Pinpoint the cell where the given text exists, returning its (x, y) midpoint coordinate. 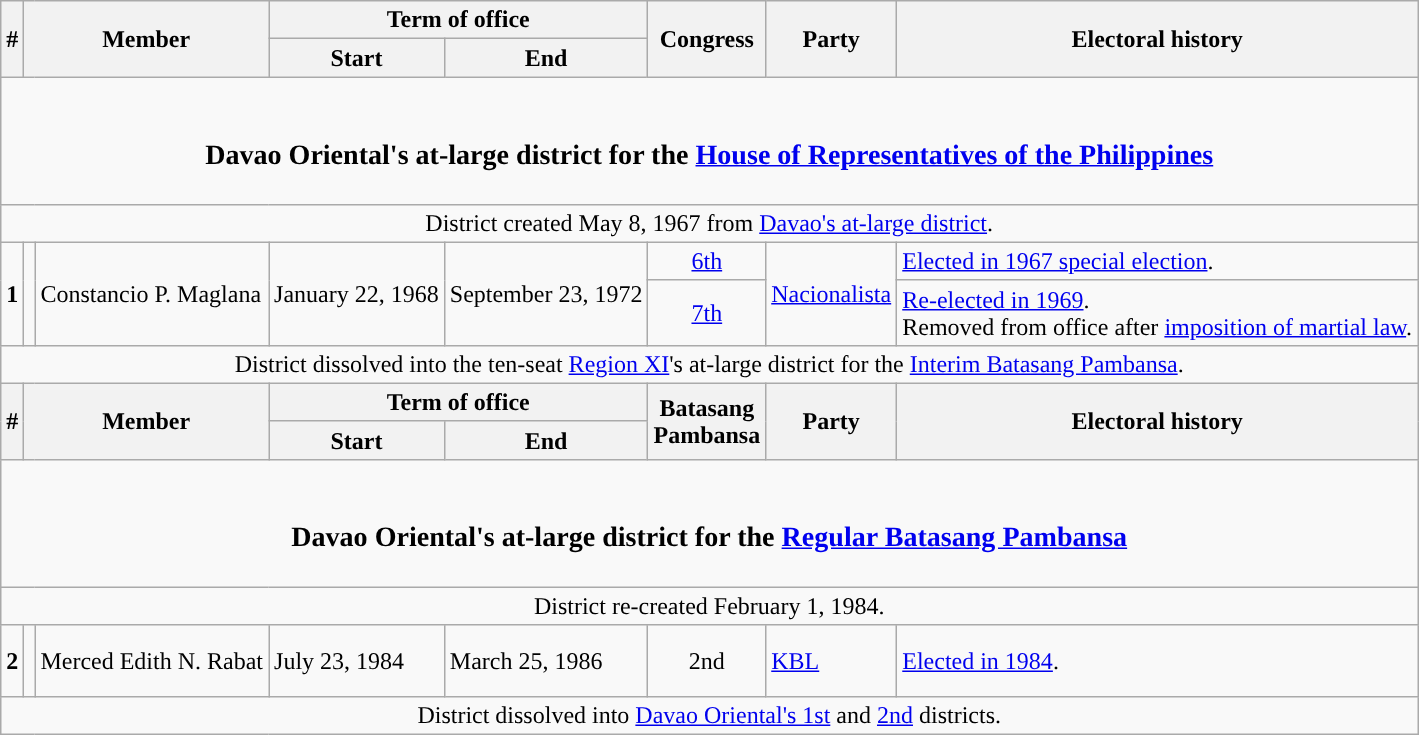
March 25, 1986 (546, 661)
2nd (707, 661)
September 23, 1972 (546, 294)
KBL (832, 661)
District dissolved into the ten-seat Region XI's at-large district for the Interim Batasang Pambansa. (710, 364)
Constancio P. Maglana (152, 294)
7th (707, 312)
January 22, 1968 (357, 294)
6th (707, 261)
Merced Edith N. Rabat (152, 661)
Davao Oriental's at-large district for the House of Representatives of the Philippines (710, 140)
Re-elected in 1969.Removed from office after imposition of martial law. (1158, 312)
Elected in 1967 special election. (1158, 261)
District re-created February 1, 1984. (710, 606)
1 (12, 294)
Congress (707, 39)
Davao Oriental's at-large district for the Regular Batasang Pambansa (710, 522)
2 (12, 661)
Nacionalista (832, 294)
Elected in 1984. (1158, 661)
July 23, 1984 (357, 661)
District dissolved into Davao Oriental's 1st and 2nd districts. (710, 716)
District created May 8, 1967 from Davao's at-large district. (710, 223)
BatasangPambansa (707, 421)
